For the text-containing cell, return its midpoint in [x, y] coordinate format. 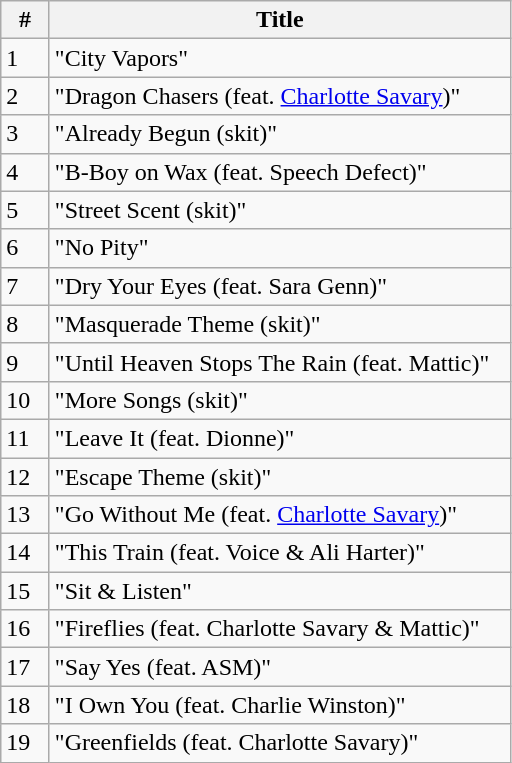
10 [26, 400]
"No Pity" [280, 248]
14 [26, 553]
# [26, 20]
8 [26, 324]
"Leave It (feat. Dionne)" [280, 438]
12 [26, 477]
19 [26, 743]
3 [26, 134]
"Masquerade Theme (skit)" [280, 324]
"Street Scent (skit)" [280, 210]
"I Own You (feat. Charlie Winston)" [280, 705]
"Go Without Me (feat. Charlotte Savary)" [280, 515]
13 [26, 515]
7 [26, 286]
"Already Begun (skit)" [280, 134]
11 [26, 438]
"Escape Theme (skit)" [280, 477]
15 [26, 591]
"This Train (feat. Voice & Ali Harter)" [280, 553]
9 [26, 362]
"B-Boy on Wax (feat. Speech Defect)" [280, 172]
1 [26, 58]
16 [26, 629]
Title [280, 20]
"Sit & Listen" [280, 591]
"Fireflies (feat. Charlotte Savary & Mattic)" [280, 629]
18 [26, 705]
"Say Yes (feat. ASM)" [280, 667]
5 [26, 210]
"More Songs (skit)" [280, 400]
4 [26, 172]
"City Vapors" [280, 58]
17 [26, 667]
2 [26, 96]
"Dragon Chasers (feat. Charlotte Savary)" [280, 96]
"Until Heaven Stops The Rain (feat. Mattic)" [280, 362]
"Dry Your Eyes (feat. Sara Genn)" [280, 286]
"Greenfields (feat. Charlotte Savary)" [280, 743]
6 [26, 248]
